Search for the cell housing the specified text and yield its (x, y) center coordinate. 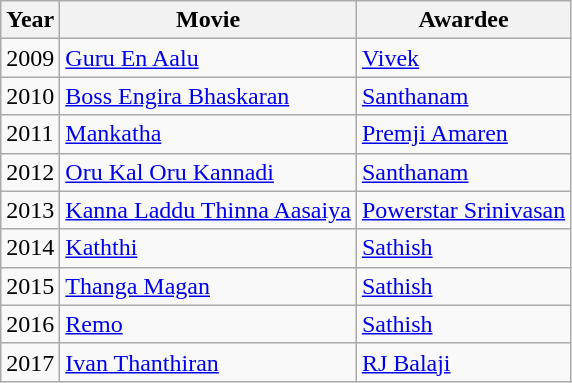
2016 (30, 324)
Vivek (463, 58)
RJ Balaji (463, 362)
Premji Amaren (463, 134)
2013 (30, 210)
Guru En Aalu (208, 58)
2015 (30, 286)
Awardee (463, 20)
2012 (30, 172)
2011 (30, 134)
2010 (30, 96)
Thanga Magan (208, 286)
Remo (208, 324)
Boss Engira Bhaskaran (208, 96)
Kanna Laddu Thinna Aasaiya (208, 210)
Powerstar Srinivasan (463, 210)
Year (30, 20)
2009 (30, 58)
Ivan Thanthiran (208, 362)
Mankatha (208, 134)
Kaththi (208, 248)
2014 (30, 248)
Movie (208, 20)
2017 (30, 362)
Oru Kal Oru Kannadi (208, 172)
